Pinpoint the cell where the given text exists, returning its (x, y) midpoint coordinate. 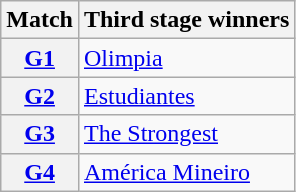
G3 (40, 134)
Estudiantes (186, 96)
América Mineiro (186, 172)
The Strongest (186, 134)
Third stage winners (186, 20)
G1 (40, 58)
Match (40, 20)
G2 (40, 96)
Olimpia (186, 58)
G4 (40, 172)
